For the text-containing cell, return its midpoint in [X, Y] coordinate format. 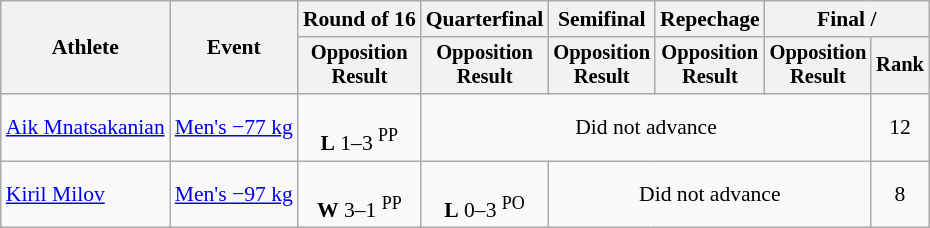
Men's −97 kg [234, 194]
Athlete [86, 48]
L 1–3 PP [360, 128]
Aik Mnatsakanian [86, 128]
L 0–3 PO [485, 194]
12 [900, 128]
Rank [900, 66]
Event [234, 48]
Kiril Milov [86, 194]
Round of 16 [360, 19]
8 [900, 194]
W 3–1 PP [360, 194]
Men's −77 kg [234, 128]
Quarterfinal [485, 19]
Repechage [710, 19]
Final / [847, 19]
Semifinal [602, 19]
